Search for the cell housing the specified text and yield its (x, y) center coordinate. 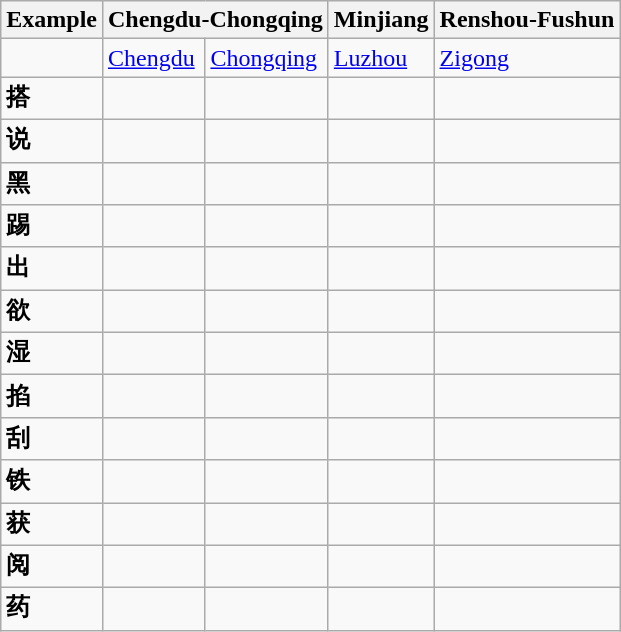
欲 (52, 312)
Luzhou (381, 58)
阅 (52, 566)
Zigong (527, 58)
掐 (52, 396)
Chengdu-Chongqing (215, 20)
踢 (52, 226)
Minjiang (381, 20)
铁 (52, 482)
获 (52, 524)
药 (52, 610)
说 (52, 140)
黑 (52, 184)
湿 (52, 354)
刮 (52, 438)
出 (52, 268)
Renshou-Fushun (527, 20)
Chongqing (266, 58)
Example (52, 20)
Chengdu (153, 58)
搭 (52, 98)
